Extract the (X, Y) coordinate from the center of the cell holding the provided text.  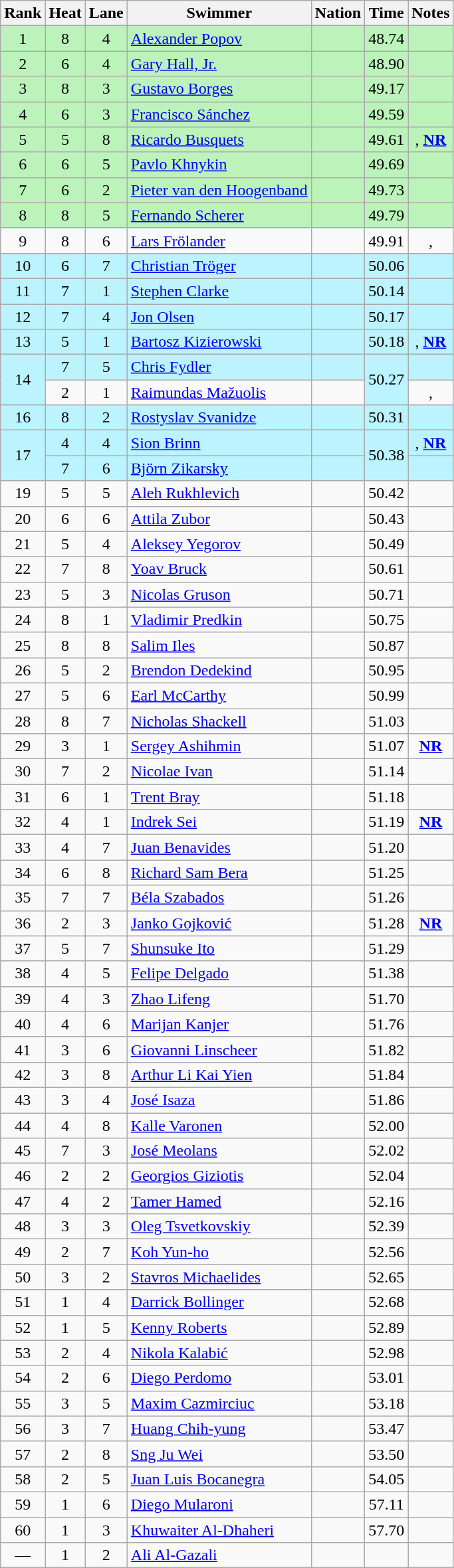
Stavros Michaelides (219, 1277)
50.87 (387, 645)
16 (23, 418)
50.75 (387, 620)
Nicolas Gruson (219, 594)
51.19 (387, 822)
Maxim Cazmirciuc (219, 1403)
Kenny Roberts (219, 1328)
Swimmer (219, 13)
54.05 (387, 1479)
Stephen Clarke (219, 291)
12 (23, 317)
50.38 (387, 456)
10 (23, 266)
52.02 (387, 1151)
Vladimir Predkin (219, 620)
42 (23, 1075)
50.18 (387, 342)
Notes (431, 13)
52.89 (387, 1328)
52.65 (387, 1277)
51.29 (387, 948)
37 (23, 948)
56 (23, 1429)
19 (23, 493)
50.95 (387, 670)
23 (23, 594)
51.38 (387, 974)
Rank (23, 13)
52 (23, 1328)
José Isaza (219, 1100)
Fernando Scherer (219, 215)
Ricardo Busquets (219, 139)
49.61 (387, 139)
Khuwaiter Al-Dhaheri (219, 1529)
50.71 (387, 594)
Nikola Kalabić (219, 1353)
27 (23, 695)
49.73 (387, 190)
57 (23, 1454)
51.07 (387, 746)
Nation (338, 13)
50.17 (387, 317)
50.99 (387, 695)
Time (387, 13)
Indrek Sei (219, 822)
Pieter van den Hoogenband (219, 190)
52.56 (387, 1252)
51.25 (387, 873)
Arthur Li Kai Yien (219, 1075)
49.17 (387, 89)
53.18 (387, 1403)
Koh Yun-ho (219, 1252)
José Meolans (219, 1151)
Trent Bray (219, 797)
51.86 (387, 1100)
38 (23, 974)
11 (23, 291)
Giovanni Linscheer (219, 1049)
52.00 (387, 1126)
Kalle Varonen (219, 1126)
Béla Szabados (219, 898)
46 (23, 1176)
52.68 (387, 1302)
52.04 (387, 1176)
40 (23, 1024)
53.47 (387, 1429)
48.90 (387, 64)
Aleksey Yegorov (219, 544)
Gustavo Borges (219, 89)
51.18 (387, 797)
45 (23, 1151)
24 (23, 620)
35 (23, 898)
50.31 (387, 418)
50.14 (387, 291)
Bartosz Kizierowski (219, 342)
Raimundas Mažuolis (219, 392)
31 (23, 797)
47 (23, 1201)
52.98 (387, 1353)
26 (23, 670)
Nicholas Shackell (219, 721)
36 (23, 923)
Janko Gojković (219, 923)
51.70 (387, 999)
49 (23, 1252)
60 (23, 1529)
Sion Brinn (219, 443)
Huang Chih-yung (219, 1429)
Sng Ju Wei (219, 1454)
41 (23, 1049)
50.27 (387, 380)
17 (23, 456)
Heat (65, 13)
Zhao Lifeng (219, 999)
50 (23, 1277)
14 (23, 380)
43 (23, 1100)
49.69 (387, 165)
Francisco Sánchez (219, 114)
Sergey Ashihmin (219, 746)
Marijan Kanjer (219, 1024)
59 (23, 1504)
13 (23, 342)
Richard Sam Bera (219, 873)
Björn Zikarsky (219, 468)
Nicolae Ivan (219, 772)
50.06 (387, 266)
57.11 (387, 1504)
52.39 (387, 1227)
Felipe Delgado (219, 974)
Tamer Hamed (219, 1201)
54 (23, 1378)
55 (23, 1403)
53 (23, 1353)
53.50 (387, 1454)
Ali Al-Gazali (219, 1555)
51.84 (387, 1075)
Alexander Popov (219, 39)
Shunsuke Ito (219, 948)
Darrick Bollinger (219, 1302)
51.26 (387, 898)
51 (23, 1302)
53.01 (387, 1378)
22 (23, 569)
Lars Frölander (219, 240)
Rostyslav Svanidze (219, 418)
Juan Luis Bocanegra (219, 1479)
51.20 (387, 847)
Earl McCarthy (219, 695)
49.91 (387, 240)
21 (23, 544)
58 (23, 1479)
50.43 (387, 519)
49.79 (387, 215)
57.70 (387, 1529)
20 (23, 519)
Diego Mularoni (219, 1504)
30 (23, 772)
Jon Olsen (219, 317)
Christian Tröger (219, 266)
51.14 (387, 772)
Attila Zubor (219, 519)
51.03 (387, 721)
52.16 (387, 1201)
48.74 (387, 39)
49.59 (387, 114)
Aleh Rukhlevich (219, 493)
9 (23, 240)
33 (23, 847)
50.61 (387, 569)
Gary Hall, Jr. (219, 64)
Chris Fydler (219, 367)
50.49 (387, 544)
Juan Benavides (219, 847)
28 (23, 721)
Oleg Tsvetkovskiy (219, 1227)
Georgios Giziotis (219, 1176)
Salim Iles (219, 645)
Brendon Dedekind (219, 670)
48 (23, 1227)
51.76 (387, 1024)
Yoav Bruck (219, 569)
39 (23, 999)
51.28 (387, 923)
44 (23, 1126)
25 (23, 645)
51.82 (387, 1049)
29 (23, 746)
Pavlo Khnykin (219, 165)
— (23, 1555)
32 (23, 822)
50.42 (387, 493)
Lane (106, 13)
Diego Perdomo (219, 1378)
34 (23, 873)
